Scan for the cell matching the given text and deliver its [x, y] coordinate at center. 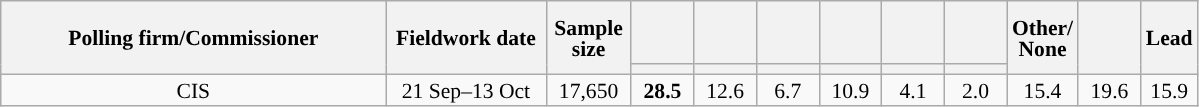
CIS [194, 90]
21 Sep–13 Oct [466, 90]
15.9 [1170, 90]
12.6 [726, 90]
10.9 [850, 90]
Fieldwork date [466, 38]
6.7 [788, 90]
4.1 [914, 90]
Sample size [588, 38]
2.0 [976, 90]
Other/None [1042, 38]
17,650 [588, 90]
15.4 [1042, 90]
28.5 [662, 90]
Polling firm/Commissioner [194, 38]
19.6 [1110, 90]
Lead [1170, 38]
